From the cell containing the given text, extract its center point as (x, y) coordinate. 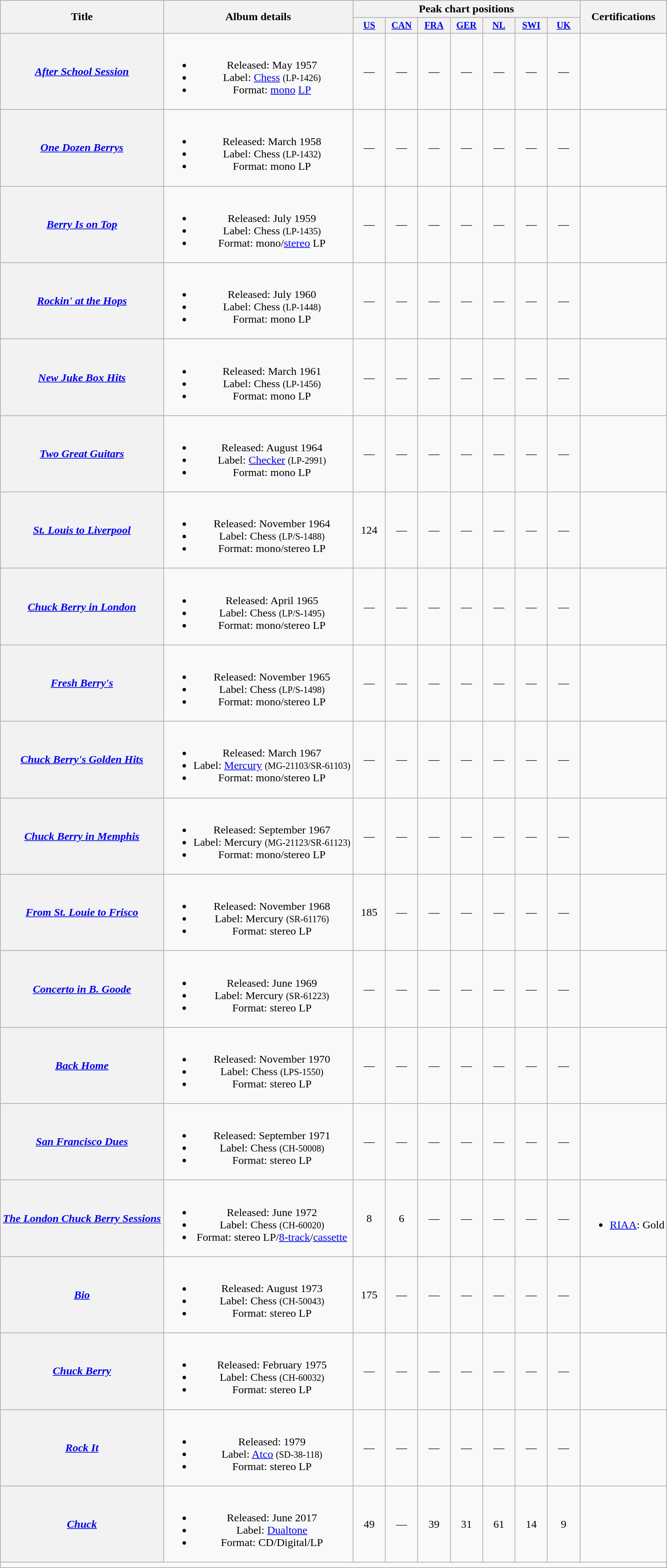
Rock It (82, 1448)
Chuck Berry in London (82, 607)
The London Chuck Berry Sessions (82, 1218)
Concerto in B. Goode (82, 989)
Released: May 1957Label: Chess (LP-1426)Format: mono LP (258, 71)
Peak chart positions (467, 9)
Released: 1979Label: Atco (SD-38-118)Format: stereo LP (258, 1448)
CAN (402, 26)
Released: July 1960Label: Chess (LP-1448)Format: mono LP (258, 301)
FRA (434, 26)
UK (564, 26)
Title (82, 17)
Released: August 1973Label: Chess (CH-50043)Format: stereo LP (258, 1294)
185 (370, 913)
124 (370, 530)
61 (499, 1524)
39 (434, 1524)
San Francisco Dues (82, 1141)
Released: November 1964Label: Chess (LP/S-1488)Format: mono/stereo LP (258, 530)
New Juke Box Hits (82, 377)
Released: September 1971Label: Chess (CH-50008)Format: stereo LP (258, 1141)
14 (532, 1524)
Released: November 1965Label: Chess (LP/S-1498)Format: mono/stereo LP (258, 683)
Released: March 1961Label: Chess (LP-1456)Format: mono LP (258, 377)
175 (370, 1294)
US (370, 26)
Released: February 1975Label: Chess (CH-60032)Format: stereo LP (258, 1371)
Back Home (82, 1065)
Fresh Berry's (82, 683)
Album details (258, 17)
Two Great Guitars (82, 454)
Released: September 1967Label: Mercury (MG-21123/SR-61123)Format: mono/stereo LP (258, 836)
Certifications (624, 17)
After School Session (82, 71)
8 (370, 1218)
Released: March 1967Label: Mercury (MG-21103/SR-61103)Format: mono/stereo LP (258, 760)
9 (564, 1524)
Released: August 1964Label: Checker (LP-2991)Format: mono LP (258, 454)
Released: March 1958Label: Chess (LP-1432)Format: mono LP (258, 148)
6 (402, 1218)
Chuck Berry's Golden Hits (82, 760)
Chuck Berry in Memphis (82, 836)
Released: April 1965Label: Chess (LP/S-1495)Format: mono/stereo LP (258, 607)
Bio (82, 1294)
Released: November 1968Label: Mercury (SR-61176)Format: stereo LP (258, 913)
RIAA: Gold (624, 1218)
Released: June 2017Label: DualtoneFormat: CD/Digital/LP (258, 1524)
Berry Is on Top (82, 224)
SWI (532, 26)
St. Louis to Liverpool (82, 530)
From St. Louie to Frisco (82, 913)
Released: November 1970Label: Chess (LPS-1550)Format: stereo LP (258, 1065)
One Dozen Berrys (82, 148)
Released: June 1972Label: Chess (CH-60020)Format: stereo LP/8-track/cassette (258, 1218)
Chuck Berry (82, 1371)
49 (370, 1524)
GER (467, 26)
Rockin' at the Hops (82, 301)
Released: July 1959Label: Chess (LP-1435)Format: mono/stereo LP (258, 224)
NL (499, 26)
Released: June 1969Label: Mercury (SR-61223)Format: stereo LP (258, 989)
31 (467, 1524)
Chuck (82, 1524)
